Return the (x, y) coordinate for the center point of the cell that contains the specified text.  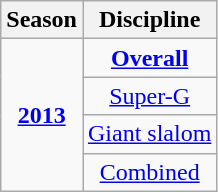
Season (42, 20)
Giant slalom (149, 134)
Super-G (149, 96)
Combined (149, 172)
Discipline (149, 20)
2013 (42, 115)
Overall (149, 58)
